Determine the (X, Y) coordinate at the center of the cell enclosing the given text.  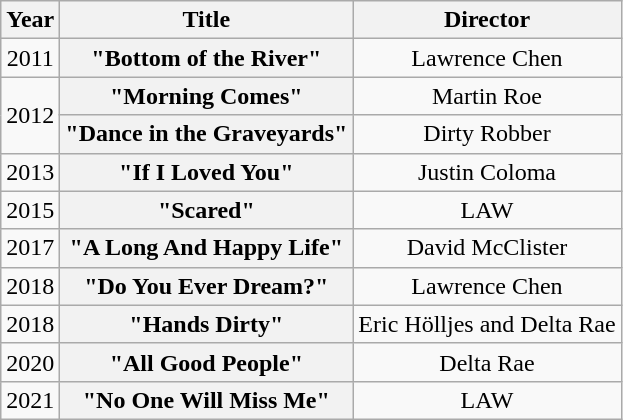
"No One Will Miss Me" (206, 400)
Martin Roe (487, 96)
Delta Rae (487, 362)
2011 (30, 58)
2013 (30, 172)
"Dance in the Graveyards" (206, 134)
"Scared" (206, 210)
2012 (30, 115)
"If I Loved You" (206, 172)
"A Long And Happy Life" (206, 248)
David McClister (487, 248)
"Morning Comes" (206, 96)
2021 (30, 400)
Title (206, 20)
2020 (30, 362)
Year (30, 20)
Dirty Robber (487, 134)
2017 (30, 248)
2015 (30, 210)
"All Good People" (206, 362)
Director (487, 20)
"Do You Ever Dream?" (206, 286)
Eric Hölljes and Delta Rae (487, 324)
Justin Coloma (487, 172)
"Bottom of the River" (206, 58)
"Hands Dirty" (206, 324)
